Identify which cell holds the provided text, then report its [x, y] central coordinate. 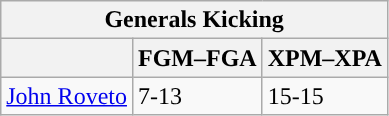
John Roveto [67, 96]
Generals Kicking [194, 20]
15-15 [324, 96]
FGM–FGA [197, 58]
7-13 [197, 96]
XPM–XPA [324, 58]
